Capture the cell that displays the provided text and extract its (x, y) central coordinate. 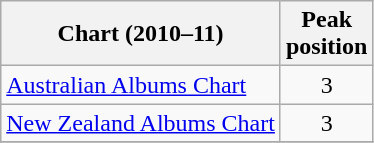
New Zealand Albums Chart (141, 123)
Australian Albums Chart (141, 85)
Chart (2010–11) (141, 34)
Peakposition (326, 34)
